Scan for the cell matching the given text and deliver its (X, Y) coordinate at center. 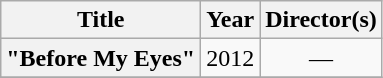
"Before My Eyes" (101, 58)
— (322, 58)
Title (101, 20)
Director(s) (322, 20)
2012 (230, 58)
Year (230, 20)
